Pinpoint the cell where the given text exists, returning its [x, y] midpoint coordinate. 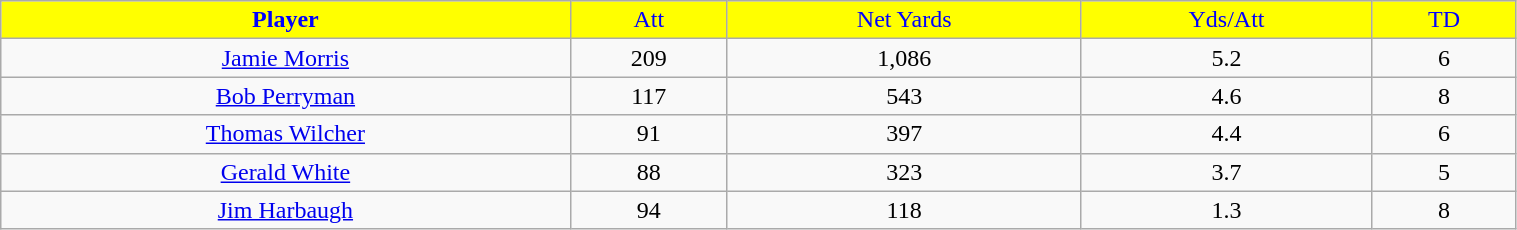
Player [286, 20]
88 [648, 172]
1,086 [904, 58]
3.7 [1226, 172]
543 [904, 96]
Jamie Morris [286, 58]
Att [648, 20]
91 [648, 134]
Jim Harbaugh [286, 210]
118 [904, 210]
4.6 [1226, 96]
94 [648, 210]
5 [1444, 172]
4.4 [1226, 134]
Thomas Wilcher [286, 134]
Gerald White [286, 172]
Bob Perryman [286, 96]
117 [648, 96]
397 [904, 134]
323 [904, 172]
1.3 [1226, 210]
Net Yards [904, 20]
5.2 [1226, 58]
TD [1444, 20]
209 [648, 58]
Yds/Att [1226, 20]
